From the cell containing the given text, extract its center point as (x, y) coordinate. 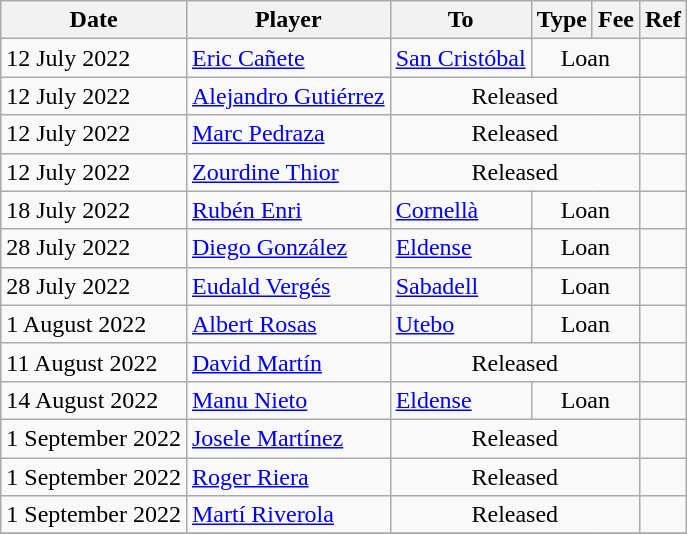
David Martín (288, 362)
11 August 2022 (94, 362)
Alejandro Gutiérrez (288, 96)
Diego González (288, 248)
1 August 2022 (94, 324)
Albert Rosas (288, 324)
Zourdine Thior (288, 172)
Utebo (460, 324)
Josele Martínez (288, 438)
Cornellà (460, 210)
Type (562, 20)
Martí Riverola (288, 515)
Manu Nieto (288, 400)
Rubén Enri (288, 210)
14 August 2022 (94, 400)
Date (94, 20)
Eudald Vergés (288, 286)
Eric Cañete (288, 58)
Player (288, 20)
To (460, 20)
18 July 2022 (94, 210)
San Cristóbal (460, 58)
Marc Pedraza (288, 134)
Fee (616, 20)
Roger Riera (288, 477)
Ref (662, 20)
Sabadell (460, 286)
